Detect which cell encompasses the target text, then output its [x, y] center coordinate. 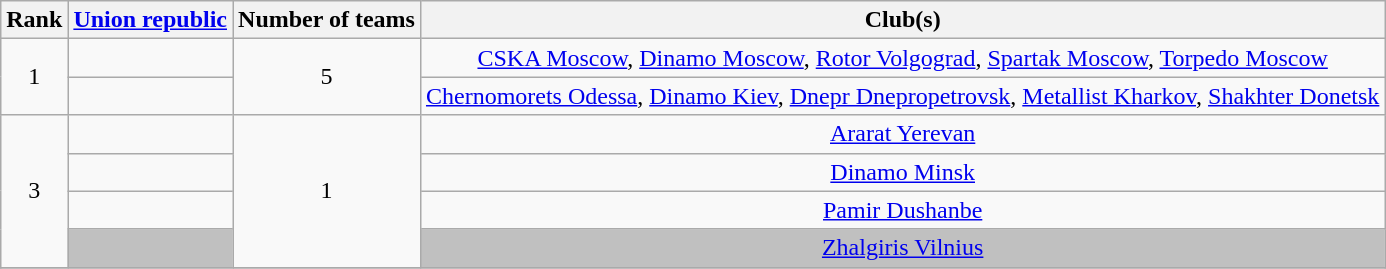
Club(s) [902, 20]
Rank [34, 20]
Ararat Yerevan [902, 134]
5 [327, 77]
Pamir Dushanbe [902, 210]
3 [34, 191]
Number of teams [327, 20]
CSKA Moscow, Dinamo Moscow, Rotor Volgograd, Spartak Moscow, Torpedo Moscow [902, 58]
Chernomorets Odessa, Dinamo Kiev, Dnepr Dnepropetrovsk, Metallist Kharkov, Shakhter Donetsk [902, 96]
Union republic [150, 20]
Zhalgiris Vilnius [902, 248]
Dinamo Minsk [902, 172]
